Search for the cell housing the specified text and yield its (X, Y) center coordinate. 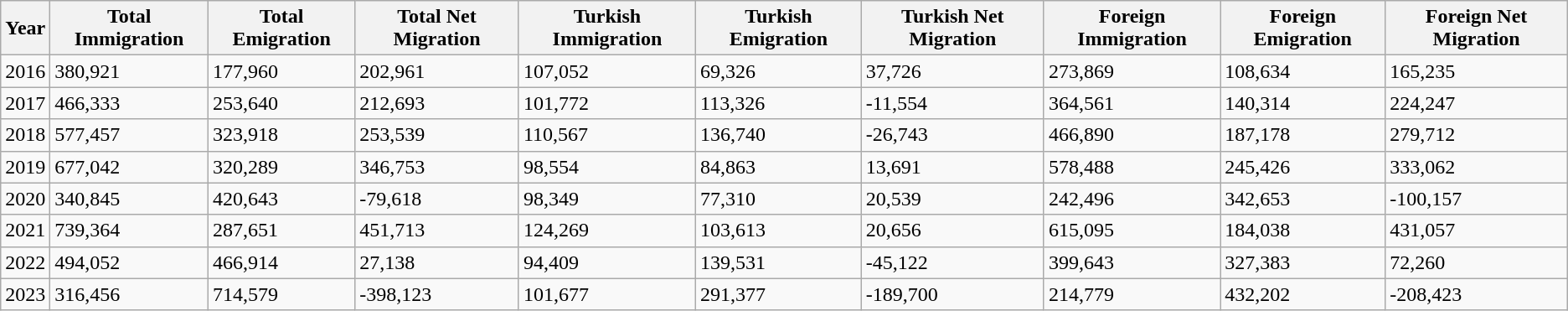
Turkish Emigration (778, 29)
110,567 (606, 135)
77,310 (778, 199)
165,235 (1476, 71)
103,613 (778, 231)
2021 (25, 231)
101,677 (606, 294)
291,377 (778, 294)
-208,423 (1476, 294)
494,052 (129, 262)
323,918 (281, 135)
-11,554 (952, 103)
578,488 (1132, 167)
98,554 (606, 167)
2018 (25, 135)
124,269 (606, 231)
13,691 (952, 167)
184,038 (1303, 231)
346,753 (437, 167)
466,333 (129, 103)
342,653 (1303, 199)
466,890 (1132, 135)
84,863 (778, 167)
108,634 (1303, 71)
615,095 (1132, 231)
279,712 (1476, 135)
340,845 (129, 199)
Total Net Migration (437, 29)
20,656 (952, 231)
-189,700 (952, 294)
Turkish Immigration (606, 29)
Total Immigration (129, 29)
72,260 (1476, 262)
-100,157 (1476, 199)
2019 (25, 167)
140,314 (1303, 103)
Total Emigration (281, 29)
139,531 (778, 262)
212,693 (437, 103)
380,921 (129, 71)
136,740 (778, 135)
451,713 (437, 231)
677,042 (129, 167)
187,178 (1303, 135)
Foreign Net Migration (1476, 29)
101,772 (606, 103)
577,457 (129, 135)
-398,123 (437, 294)
Turkish Net Migration (952, 29)
333,062 (1476, 167)
273,869 (1132, 71)
253,539 (437, 135)
2017 (25, 103)
-26,743 (952, 135)
327,383 (1303, 262)
2023 (25, 294)
2020 (25, 199)
364,561 (1132, 103)
94,409 (606, 262)
432,202 (1303, 294)
214,779 (1132, 294)
320,289 (281, 167)
Foreign Immigration (1132, 29)
-45,122 (952, 262)
Foreign Emigration (1303, 29)
224,247 (1476, 103)
253,640 (281, 103)
431,057 (1476, 231)
287,651 (281, 231)
27,138 (437, 262)
113,326 (778, 103)
69,326 (778, 71)
202,961 (437, 71)
98,349 (606, 199)
177,960 (281, 71)
245,426 (1303, 167)
2016 (25, 71)
107,052 (606, 71)
2022 (25, 262)
242,496 (1132, 199)
399,643 (1132, 262)
466,914 (281, 262)
Year (25, 29)
20,539 (952, 199)
420,643 (281, 199)
739,364 (129, 231)
714,579 (281, 294)
-79,618 (437, 199)
316,456 (129, 294)
37,726 (952, 71)
